Search for the cell housing the specified text and yield its (X, Y) center coordinate. 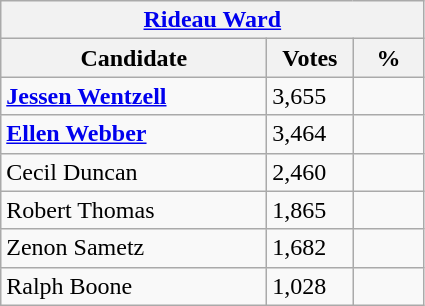
3,464 (310, 134)
Votes (310, 58)
Ellen Webber (134, 134)
Ralph Boone (134, 286)
Rideau Ward (212, 20)
Robert Thomas (134, 210)
1,865 (310, 210)
3,655 (310, 96)
1,028 (310, 286)
2,460 (310, 172)
% (388, 58)
Cecil Duncan (134, 172)
Candidate (134, 58)
Jessen Wentzell (134, 96)
Zenon Sametz (134, 248)
1,682 (310, 248)
